From the cell containing the given text, extract its center point as (X, Y) coordinate. 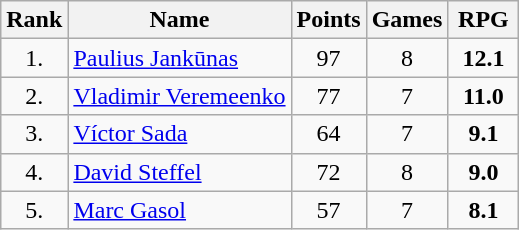
Name (180, 20)
Paulius Jankūnas (180, 58)
Marc Gasol (180, 210)
77 (328, 96)
72 (328, 172)
4. (34, 172)
12.1 (484, 58)
Rank (34, 20)
RPG (484, 20)
8.1 (484, 210)
9.0 (484, 172)
Víctor Sada (180, 134)
Games (407, 20)
Vladimir Veremeenko (180, 96)
5. (34, 210)
Points (328, 20)
57 (328, 210)
David Steffel (180, 172)
3. (34, 134)
2. (34, 96)
97 (328, 58)
1. (34, 58)
11.0 (484, 96)
9.1 (484, 134)
64 (328, 134)
